Provide the [x, y] coordinate of the cell's center where the given text is located.  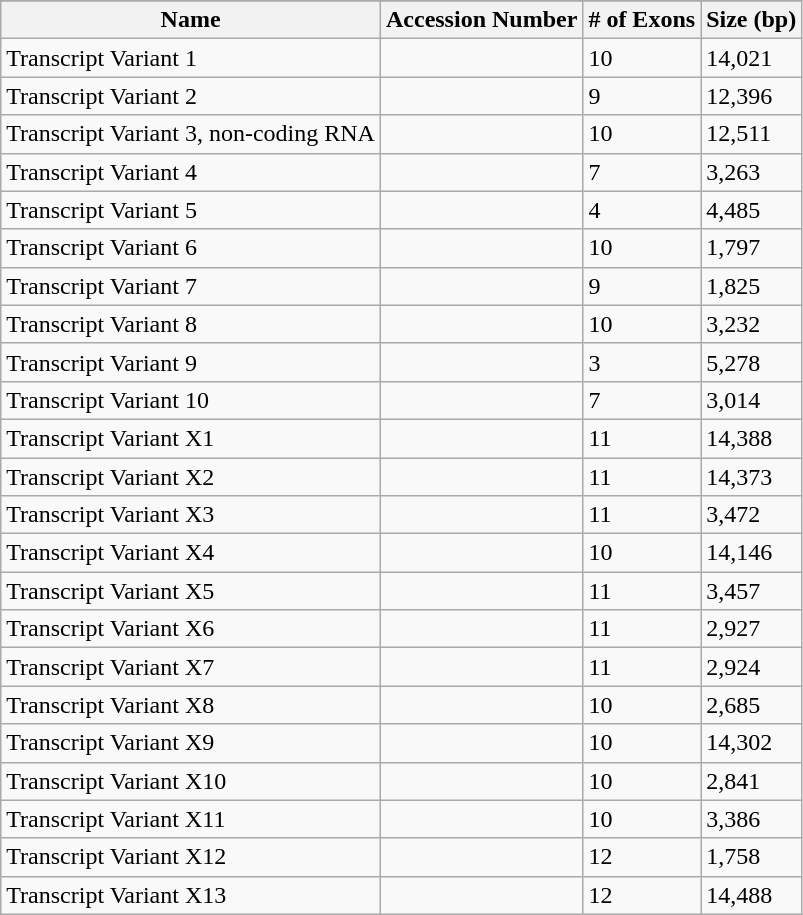
Transcript Variant 3, non-coding RNA [191, 134]
12,511 [752, 134]
4 [642, 210]
3 [642, 362]
Transcript Variant X4 [191, 553]
Transcript Variant X8 [191, 705]
12,396 [752, 96]
3,263 [752, 172]
Accession Number [481, 20]
3,472 [752, 515]
14,373 [752, 477]
Size (bp) [752, 20]
3,457 [752, 591]
2,924 [752, 667]
Transcript Variant 10 [191, 400]
14,146 [752, 553]
3,386 [752, 819]
1,797 [752, 248]
Transcript Variant X9 [191, 743]
Transcript Variant 2 [191, 96]
Transcript Variant 6 [191, 248]
Transcript Variant X6 [191, 629]
# of Exons [642, 20]
2,685 [752, 705]
Transcript Variant X3 [191, 515]
Transcript Variant X10 [191, 781]
Transcript Variant 9 [191, 362]
14,488 [752, 895]
3,232 [752, 324]
Transcript Variant 5 [191, 210]
Name [191, 20]
2,927 [752, 629]
1,758 [752, 857]
Transcript Variant X13 [191, 895]
4,485 [752, 210]
Transcript Variant 4 [191, 172]
Transcript Variant 1 [191, 58]
Transcript Variant 8 [191, 324]
Transcript Variant 7 [191, 286]
Transcript Variant X11 [191, 819]
Transcript Variant X1 [191, 438]
Transcript Variant X2 [191, 477]
14,302 [752, 743]
1,825 [752, 286]
3,014 [752, 400]
Transcript Variant X7 [191, 667]
Transcript Variant X12 [191, 857]
2,841 [752, 781]
Transcript Variant X5 [191, 591]
5,278 [752, 362]
14,388 [752, 438]
14,021 [752, 58]
